Search for the cell housing the specified text and yield its [x, y] center coordinate. 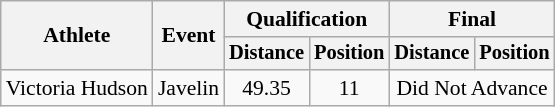
11 [349, 88]
49.35 [266, 88]
Qualification [306, 19]
Did Not Advance [472, 88]
Event [188, 36]
Athlete [77, 36]
Javelin [188, 88]
Final [472, 19]
Victoria Hudson [77, 88]
